Output the (X, Y) coordinate of the center of the cell containing the given text.  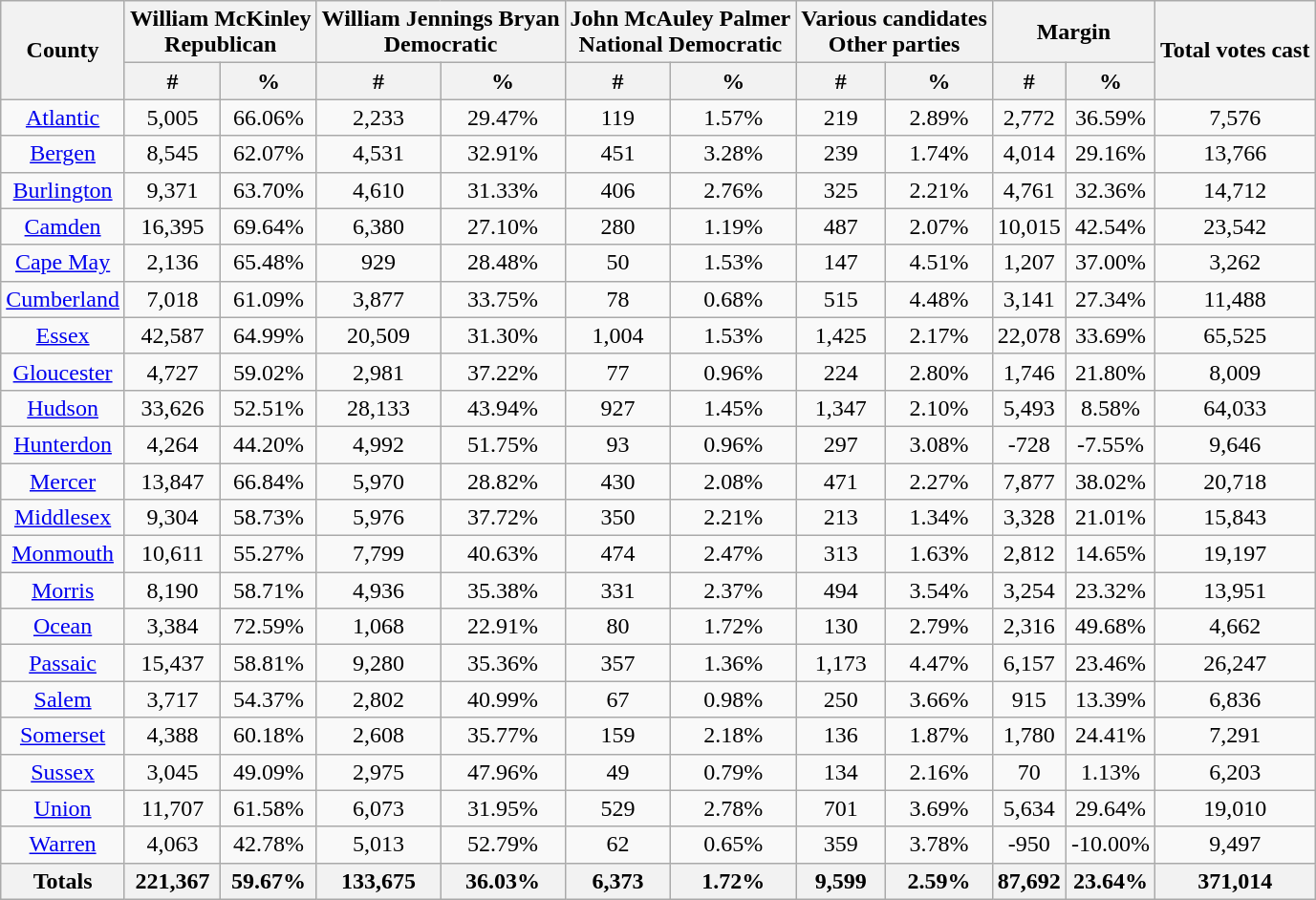
2,316 (1028, 627)
471 (841, 481)
406 (617, 190)
42.54% (1111, 226)
487 (841, 226)
1.87% (938, 736)
Cumberland (63, 299)
250 (841, 699)
15,437 (172, 663)
7,576 (1235, 118)
10,015 (1028, 226)
929 (378, 263)
67 (617, 699)
6,380 (378, 226)
52.51% (269, 408)
280 (617, 226)
9,497 (1235, 845)
325 (841, 190)
29.47% (503, 118)
23.32% (1111, 590)
11,707 (172, 808)
47.96% (503, 772)
4,936 (378, 590)
64.99% (269, 335)
6,203 (1235, 772)
239 (841, 154)
1,207 (1028, 263)
3,262 (1235, 263)
3,045 (172, 772)
24.41% (1111, 736)
21.01% (1111, 518)
2,981 (378, 372)
Passaic (63, 663)
1.74% (938, 154)
62 (617, 845)
1.57% (734, 118)
5,005 (172, 118)
22.91% (503, 627)
221,367 (172, 881)
219 (841, 118)
2.89% (938, 118)
Ocean (63, 627)
4,014 (1028, 154)
2.79% (938, 627)
11,488 (1235, 299)
Hunterdon (63, 444)
27.34% (1111, 299)
52.79% (503, 845)
58.71% (269, 590)
Mercer (63, 481)
Bergen (63, 154)
60.18% (269, 736)
9,599 (841, 881)
14,712 (1235, 190)
2.07% (938, 226)
61.58% (269, 808)
1.63% (938, 554)
20,509 (378, 335)
51.75% (503, 444)
4,662 (1235, 627)
4,761 (1028, 190)
7,018 (172, 299)
331 (617, 590)
0.98% (734, 699)
4,063 (172, 845)
5,976 (378, 518)
59.02% (269, 372)
4,264 (172, 444)
61.09% (269, 299)
26,247 (1235, 663)
1.13% (1111, 772)
6,157 (1028, 663)
133,675 (378, 881)
1,347 (841, 408)
66.06% (269, 118)
Morris (63, 590)
927 (617, 408)
38.02% (1111, 481)
7,877 (1028, 481)
313 (841, 554)
3.78% (938, 845)
13,766 (1235, 154)
451 (617, 154)
-10.00% (1111, 845)
58.81% (269, 663)
2.80% (938, 372)
35.36% (503, 663)
1,004 (617, 335)
William McKinleyRepublican (220, 32)
2,772 (1028, 118)
Sussex (63, 772)
70 (1028, 772)
37.72% (503, 518)
49 (617, 772)
529 (617, 808)
1,780 (1028, 736)
Camden (63, 226)
4,992 (378, 444)
3.08% (938, 444)
1.45% (734, 408)
87,692 (1028, 881)
42,587 (172, 335)
15,843 (1235, 518)
9,371 (172, 190)
4,388 (172, 736)
9,304 (172, 518)
2,136 (172, 263)
494 (841, 590)
13.39% (1111, 699)
5,634 (1028, 808)
Warren (63, 845)
8,545 (172, 154)
0.65% (734, 845)
8,009 (1235, 372)
69.64% (269, 226)
64,033 (1235, 408)
78 (617, 299)
27.10% (503, 226)
357 (617, 663)
13,847 (172, 481)
40.63% (503, 554)
6,836 (1235, 699)
2,812 (1028, 554)
2.16% (938, 772)
Totals (63, 881)
49.09% (269, 772)
66.84% (269, 481)
William Jennings BryanDemocratic (441, 32)
119 (617, 118)
54.37% (269, 699)
5,013 (378, 845)
-950 (1028, 845)
3,254 (1028, 590)
2.59% (938, 881)
213 (841, 518)
33.69% (1111, 335)
93 (617, 444)
297 (841, 444)
Margin (1073, 32)
10,611 (172, 554)
63.70% (269, 190)
Atlantic (63, 118)
5,970 (378, 481)
2.76% (734, 190)
72.59% (269, 627)
2.18% (734, 736)
42.78% (269, 845)
350 (617, 518)
29.64% (1111, 808)
16,395 (172, 226)
44.20% (269, 444)
8,190 (172, 590)
14.65% (1111, 554)
59.67% (269, 881)
37.22% (503, 372)
7,799 (378, 554)
21.80% (1111, 372)
3.69% (938, 808)
35.77% (503, 736)
915 (1028, 699)
28.48% (503, 263)
32.36% (1111, 190)
Hudson (63, 408)
2.47% (734, 554)
Essex (63, 335)
-728 (1028, 444)
6,373 (617, 881)
2.10% (938, 408)
1,173 (841, 663)
40.99% (503, 699)
36.59% (1111, 118)
4.51% (938, 263)
7,291 (1235, 736)
2.37% (734, 590)
2,233 (378, 118)
4,727 (172, 372)
49.68% (1111, 627)
33.75% (503, 299)
1.34% (938, 518)
50 (617, 263)
1,068 (378, 627)
3.66% (938, 699)
2.78% (734, 808)
28.82% (503, 481)
28,133 (378, 408)
13,951 (1235, 590)
0.68% (734, 299)
County (63, 50)
22,078 (1028, 335)
-7.55% (1111, 444)
371,014 (1235, 881)
359 (841, 845)
3.54% (938, 590)
147 (841, 263)
35.38% (503, 590)
31.95% (503, 808)
9,280 (378, 663)
Cape May (63, 263)
1,746 (1028, 372)
3,141 (1028, 299)
159 (617, 736)
John McAuley PalmerNational Democratic (680, 32)
3,328 (1028, 518)
58.73% (269, 518)
77 (617, 372)
1.19% (734, 226)
134 (841, 772)
23.64% (1111, 881)
3,384 (172, 627)
32.91% (503, 154)
37.00% (1111, 263)
4.48% (938, 299)
0.79% (734, 772)
224 (841, 372)
29.16% (1111, 154)
8.58% (1111, 408)
Salem (63, 699)
2,975 (378, 772)
Middlesex (63, 518)
2,802 (378, 699)
65,525 (1235, 335)
80 (617, 627)
6,073 (378, 808)
1.36% (734, 663)
2,608 (378, 736)
430 (617, 481)
4,610 (378, 190)
43.94% (503, 408)
33,626 (172, 408)
19,197 (1235, 554)
23.46% (1111, 663)
23,542 (1235, 226)
3,877 (378, 299)
3,717 (172, 699)
Gloucester (63, 372)
4,531 (378, 154)
Somerset (63, 736)
2.27% (938, 481)
Burlington (63, 190)
55.27% (269, 554)
Total votes cast (1235, 50)
Various candidatesOther parties (895, 32)
19,010 (1235, 808)
130 (841, 627)
62.07% (269, 154)
9,646 (1235, 444)
36.03% (503, 881)
20,718 (1235, 481)
5,493 (1028, 408)
3.28% (734, 154)
474 (617, 554)
65.48% (269, 263)
136 (841, 736)
701 (841, 808)
2.17% (938, 335)
4.47% (938, 663)
1,425 (841, 335)
31.33% (503, 190)
Monmouth (63, 554)
515 (841, 299)
Union (63, 808)
31.30% (503, 335)
2.08% (734, 481)
